Identify which cell holds the provided text, then report its (x, y) central coordinate. 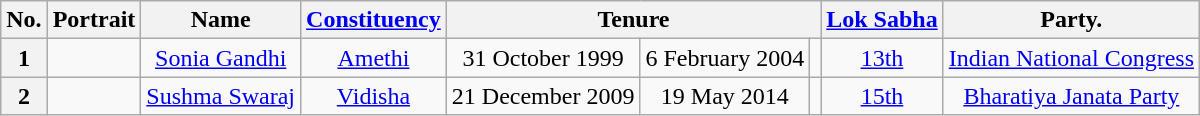
No. (24, 20)
15th (882, 96)
1 (24, 58)
Sonia Gandhi (221, 58)
Party. (1071, 20)
Vidisha (374, 96)
19 May 2014 (725, 96)
Sushma Swaraj (221, 96)
Lok Sabha (882, 20)
Tenure (633, 20)
2 (24, 96)
Indian National Congress (1071, 58)
31 October 1999 (543, 58)
Portrait (94, 20)
21 December 2009 (543, 96)
Constituency (374, 20)
Name (221, 20)
13th (882, 58)
6 February 2004 (725, 58)
Amethi (374, 58)
Bharatiya Janata Party (1071, 96)
